Extract the (X, Y) coordinate from the center of the cell holding the provided text.  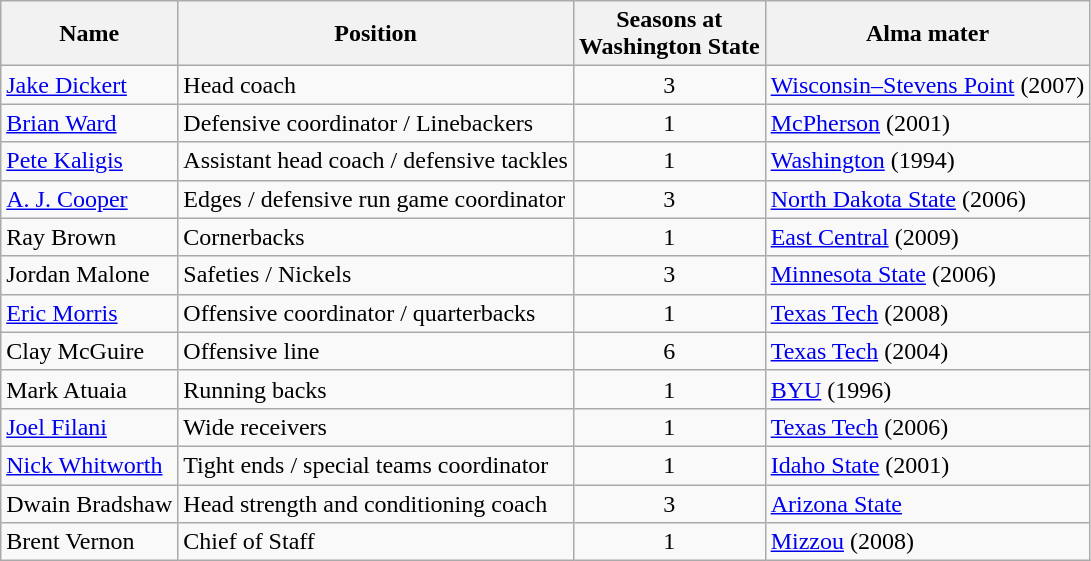
Eric Morris (90, 313)
Joel Filani (90, 427)
Nick Whitworth (90, 465)
Tight ends / special teams coordinator (376, 465)
Offensive coordinator / quarterbacks (376, 313)
Head coach (376, 85)
Mark Atuaia (90, 389)
North Dakota State (2006) (928, 199)
Dwain Bradshaw (90, 503)
Washington (1994) (928, 161)
Minnesota State (2006) (928, 275)
Running backs (376, 389)
Chief of Staff (376, 542)
Offensive line (376, 351)
Wisconsin–Stevens Point (2007) (928, 85)
Pete Kaligis (90, 161)
Arizona State (928, 503)
Name (90, 34)
Alma mater (928, 34)
Brian Ward (90, 123)
Idaho State (2001) (928, 465)
Jordan Malone (90, 275)
Clay McGuire (90, 351)
Texas Tech (2008) (928, 313)
Edges / defensive run game coordinator (376, 199)
Ray Brown (90, 237)
Defensive coordinator / Linebackers (376, 123)
Texas Tech (2004) (928, 351)
East Central (2009) (928, 237)
Brent Vernon (90, 542)
Assistant head coach / defensive tackles (376, 161)
Position (376, 34)
Safeties / Nickels (376, 275)
A. J. Cooper (90, 199)
BYU (1996) (928, 389)
Seasons at Washington State (669, 34)
Texas Tech (2006) (928, 427)
Mizzou (2008) (928, 542)
Cornerbacks (376, 237)
Head strength and conditioning coach (376, 503)
6 (669, 351)
Jake Dickert (90, 85)
McPherson (2001) (928, 123)
Wide receivers (376, 427)
